Find where the given text appears and provide that cell's center as [x, y] coordinate. 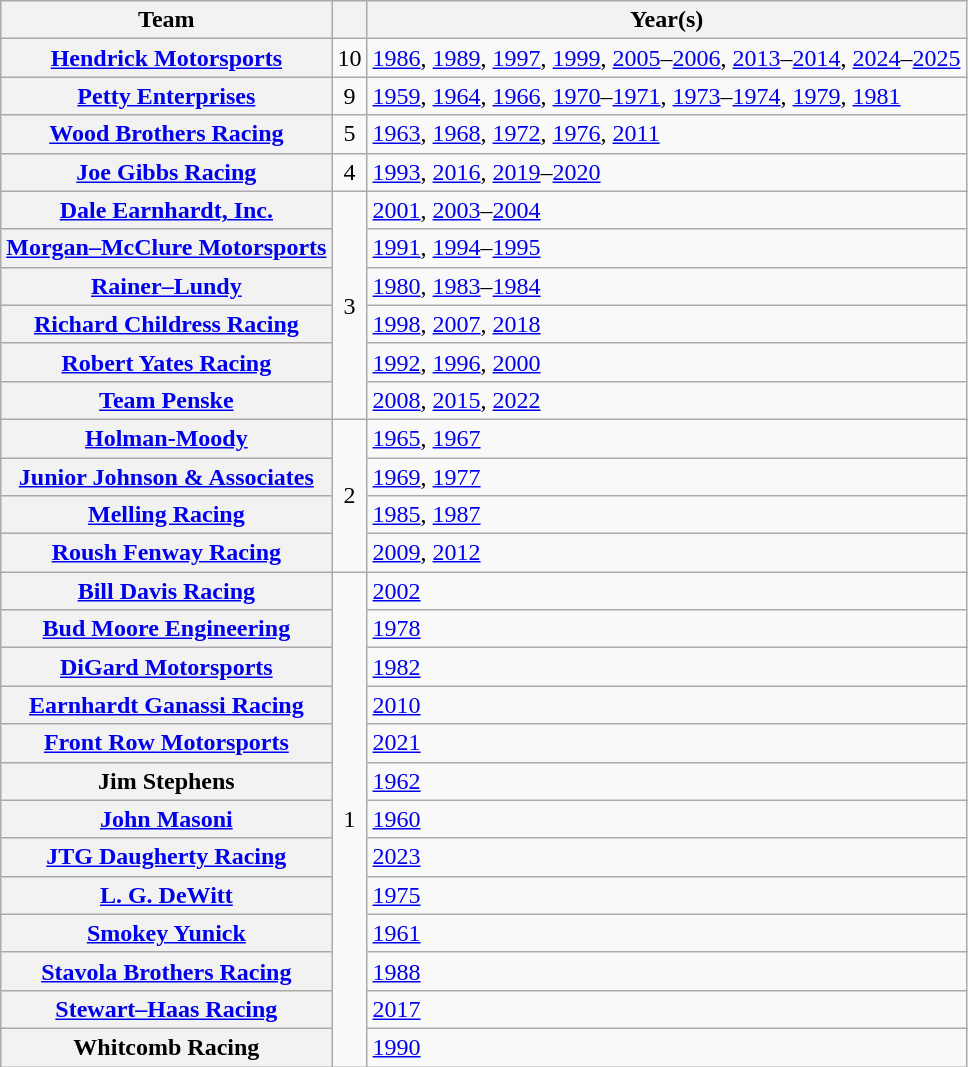
2023 [666, 857]
Rainer–Lundy [166, 286]
Wood Brothers Racing [166, 134]
2002 [666, 591]
10 [350, 58]
1993, 2016, 2019–2020 [666, 172]
1990 [666, 1047]
Melling Racing [166, 515]
1978 [666, 629]
Richard Childress Racing [166, 324]
Team [166, 20]
3 [350, 305]
John Masoni [166, 819]
1980, 1983–1984 [666, 286]
1998, 2007, 2018 [666, 324]
1963, 1968, 1972, 1976, 2011 [666, 134]
1988 [666, 971]
Year(s) [666, 20]
JTG Daugherty Racing [166, 857]
DiGard Motorsports [166, 667]
5 [350, 134]
Earnhardt Ganassi Racing [166, 705]
Bill Davis Racing [166, 591]
2021 [666, 743]
Dale Earnhardt, Inc. [166, 210]
Stavola Brothers Racing [166, 971]
1969, 1977 [666, 477]
2017 [666, 1009]
9 [350, 96]
1992, 1996, 2000 [666, 362]
Whitcomb Racing [166, 1047]
1962 [666, 781]
Robert Yates Racing [166, 362]
Junior Johnson & Associates [166, 477]
Team Penske [166, 400]
Joe Gibbs Racing [166, 172]
1985, 1987 [666, 515]
1959, 1964, 1966, 1970–1971, 1973–1974, 1979, 1981 [666, 96]
Smokey Yunick [166, 933]
1991, 1994–1995 [666, 248]
Hendrick Motorsports [166, 58]
1961 [666, 933]
2009, 2012 [666, 553]
Bud Moore Engineering [166, 629]
4 [350, 172]
L. G. DeWitt [166, 895]
2010 [666, 705]
2 [350, 495]
Petty Enterprises [166, 96]
Jim Stephens [166, 781]
1982 [666, 667]
Morgan–McClure Motorsports [166, 248]
1965, 1967 [666, 438]
1975 [666, 895]
1960 [666, 819]
2008, 2015, 2022 [666, 400]
2001, 2003–2004 [666, 210]
1986, 1989, 1997, 1999, 2005–2006, 2013–2014, 2024–2025 [666, 58]
Roush Fenway Racing [166, 553]
1 [350, 820]
Front Row Motorsports [166, 743]
Stewart–Haas Racing [166, 1009]
Holman-Moody [166, 438]
